Return the [X, Y] coordinate for the center point of the cell that contains the specified text.  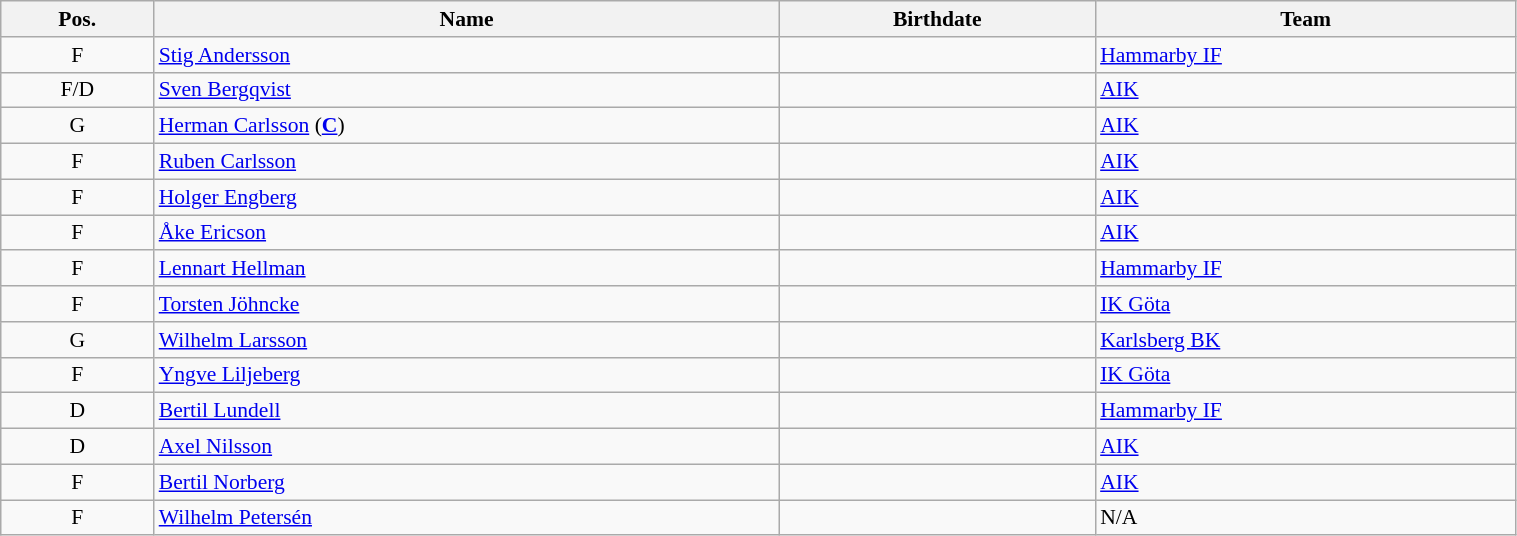
Bertil Lundell [467, 411]
Åke Ericson [467, 233]
Yngve Liljeberg [467, 375]
Sven Bergqvist [467, 90]
Wilhelm Larsson [467, 340]
Holger Engberg [467, 197]
Torsten Jöhncke [467, 304]
Ruben Carlsson [467, 162]
N/A [1306, 518]
Name [467, 19]
Team [1306, 19]
Stig Andersson [467, 55]
Bertil Norberg [467, 482]
Pos. [78, 19]
Karlsberg BK [1306, 340]
Axel Nilsson [467, 447]
Birthdate [937, 19]
Lennart Hellman [467, 269]
Wilhelm Petersén [467, 518]
F/D [78, 90]
Herman Carlsson (C) [467, 126]
